Locate the cell with the specified text and output its (x, y) center coordinate. 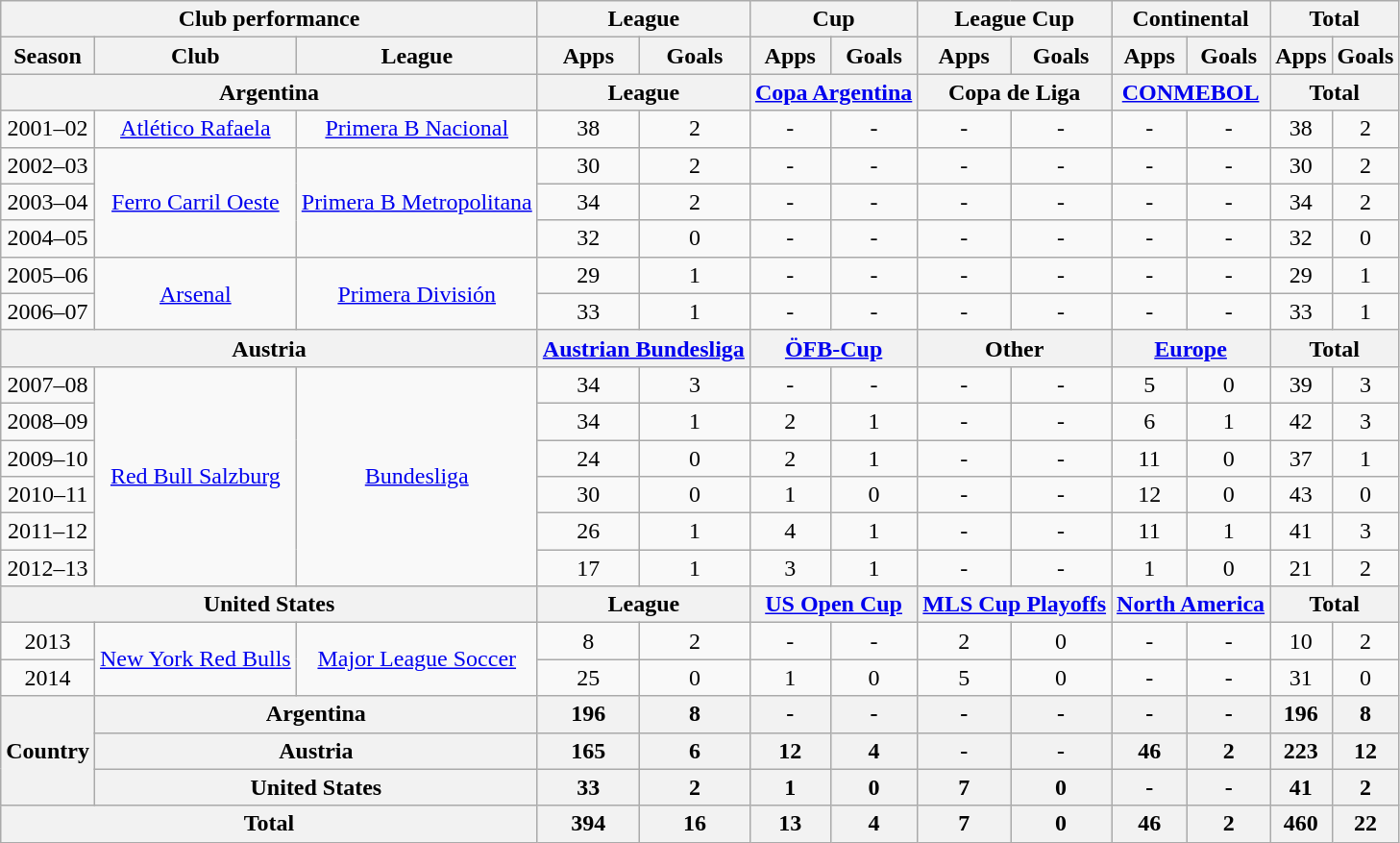
Europe (1191, 348)
Major League Soccer (417, 659)
North America (1191, 605)
New York Red Bulls (195, 659)
37 (1301, 459)
43 (1301, 495)
165 (588, 751)
CONMEBOL (1191, 92)
Primera División (417, 293)
Season (48, 56)
Other (1015, 348)
10 (1301, 641)
Primera B Nacional (417, 129)
394 (588, 824)
MLS Cup Playoffs (1015, 605)
24 (588, 459)
Continental (1191, 19)
460 (1301, 824)
16 (694, 824)
25 (588, 678)
Copa de Liga (1015, 92)
2012–13 (48, 568)
Country (48, 751)
Copa Argentina (833, 92)
ÖFB-Cup (833, 348)
2004–05 (48, 238)
2003–04 (48, 202)
Club (195, 56)
2010–11 (48, 495)
Austrian Bundesliga (644, 348)
17 (588, 568)
2009–10 (48, 459)
Ferro Carril Oeste (195, 202)
21 (1301, 568)
Arsenal (195, 293)
2007–08 (48, 384)
2001–02 (48, 129)
26 (588, 532)
22 (1365, 824)
39 (1301, 384)
2006–07 (48, 311)
13 (790, 824)
2008–09 (48, 421)
31 (1301, 678)
Bundesliga (417, 476)
2002–03 (48, 165)
Red Bull Salzburg (195, 476)
Primera B Metropolitana (417, 202)
2014 (48, 678)
Club performance (269, 19)
223 (1301, 751)
Atlético Rafaela (195, 129)
2013 (48, 641)
League Cup (1015, 19)
US Open Cup (833, 605)
2005–06 (48, 275)
2011–12 (48, 532)
42 (1301, 421)
Cup (833, 19)
